Identify which cell holds the provided text, then report its [x, y] central coordinate. 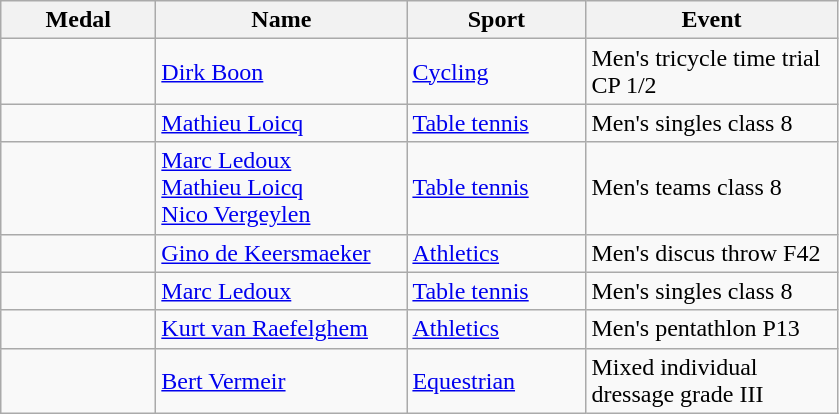
Bert Vermeir [282, 380]
Name [282, 20]
Cycling [496, 72]
Event [712, 20]
Kurt van Raefelghem [282, 329]
Dirk Boon [282, 72]
Men's tricycle time trial CP 1/2 [712, 72]
Men's pentathlon P13 [712, 329]
Men's discus throw F42 [712, 253]
Mixed individual dressage grade III [712, 380]
Marc Ledoux Mathieu Loicq Nico Vergeylen [282, 188]
Men's teams class 8 [712, 188]
Gino de Keersmaeker [282, 253]
Equestrian [496, 380]
Mathieu Loicq [282, 123]
Sport [496, 20]
Marc Ledoux [282, 291]
Medal [78, 20]
